For the text-containing cell, return its midpoint in [x, y] coordinate format. 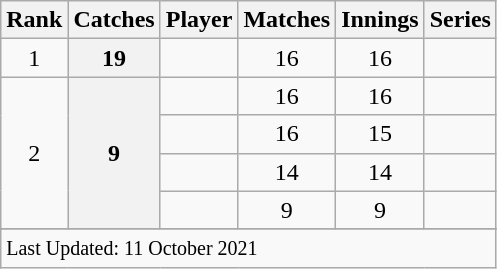
Matches [287, 20]
15 [380, 134]
Catches [114, 20]
Rank [34, 20]
Series [460, 20]
Last Updated: 11 October 2021 [249, 248]
2 [34, 153]
Player [199, 20]
19 [114, 58]
1 [34, 58]
Innings [380, 20]
